Capture the cell that displays the provided text and extract its [X, Y] central coordinate. 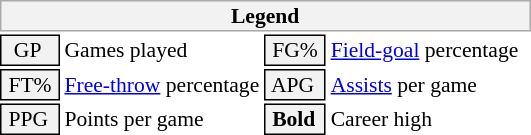
FG% [295, 50]
Assists per game [430, 85]
FT% [30, 85]
Legend [265, 16]
APG [295, 85]
Games played [162, 50]
Free-throw percentage [162, 85]
Field-goal percentage [430, 50]
GP [30, 50]
